Determine the (x, y) coordinate at the center of the cell enclosing the given text.  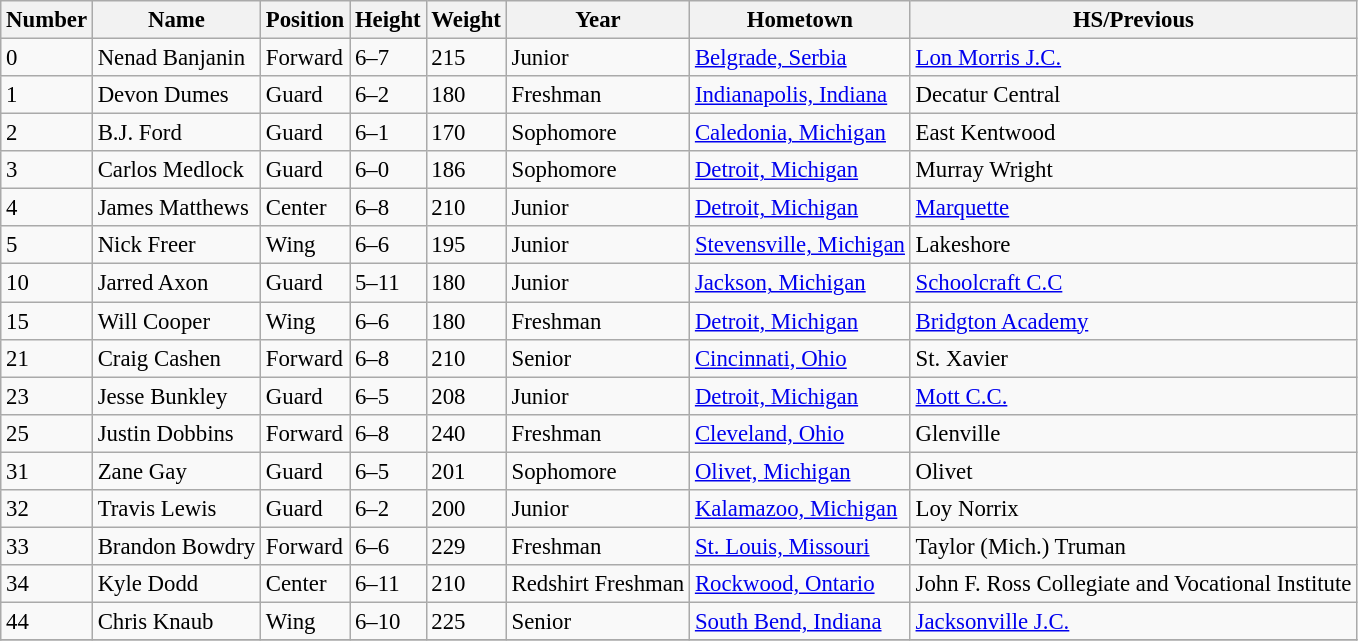
Jesse Bunkley (176, 396)
201 (466, 471)
225 (466, 621)
Jacksonville J.C. (1133, 621)
Lakeshore (1133, 245)
229 (466, 546)
Loy Norrix (1133, 509)
44 (47, 621)
15 (47, 321)
215 (466, 58)
Zane Gay (176, 471)
Olivet, Michigan (800, 471)
Lon Morris J.C. (1133, 58)
Carlos Medlock (176, 170)
Bridgton Academy (1133, 321)
Caledonia, Michigan (800, 133)
Murray Wright (1133, 170)
Taylor (Mich.) Truman (1133, 546)
Decatur Central (1133, 95)
240 (466, 433)
170 (466, 133)
21 (47, 358)
0 (47, 58)
Nick Freer (176, 245)
Belgrade, Serbia (800, 58)
Kalamazoo, Michigan (800, 509)
East Kentwood (1133, 133)
6–0 (388, 170)
6–10 (388, 621)
Height (388, 20)
St. Louis, Missouri (800, 546)
Schoolcraft C.C (1133, 283)
2 (47, 133)
195 (466, 245)
HS/Previous (1133, 20)
Position (306, 20)
6–11 (388, 584)
Olivet (1133, 471)
208 (466, 396)
33 (47, 546)
6–7 (388, 58)
Hometown (800, 20)
10 (47, 283)
Number (47, 20)
32 (47, 509)
5–11 (388, 283)
4 (47, 208)
Cleveland, Ohio (800, 433)
Glenville (1133, 433)
5 (47, 245)
Stevensville, Michigan (800, 245)
Will Cooper (176, 321)
200 (466, 509)
James Matthews (176, 208)
Travis Lewis (176, 509)
3 (47, 170)
Chris Knaub (176, 621)
Weight (466, 20)
Indianapolis, Indiana (800, 95)
31 (47, 471)
Kyle Dodd (176, 584)
186 (466, 170)
Mott C.C. (1133, 396)
Jackson, Michigan (800, 283)
Devon Dumes (176, 95)
6–1 (388, 133)
1 (47, 95)
Redshirt Freshman (598, 584)
34 (47, 584)
Brandon Bowdry (176, 546)
South Bend, Indiana (800, 621)
Nenad Banjanin (176, 58)
23 (47, 396)
Year (598, 20)
Jarred Axon (176, 283)
Justin Dobbins (176, 433)
25 (47, 433)
Cincinnati, Ohio (800, 358)
Craig Cashen (176, 358)
Rockwood, Ontario (800, 584)
John F. Ross Collegiate and Vocational Institute (1133, 584)
Name (176, 20)
St. Xavier (1133, 358)
Marquette (1133, 208)
B.J. Ford (176, 133)
